Locate the cell with the specified text and output its (x, y) center coordinate. 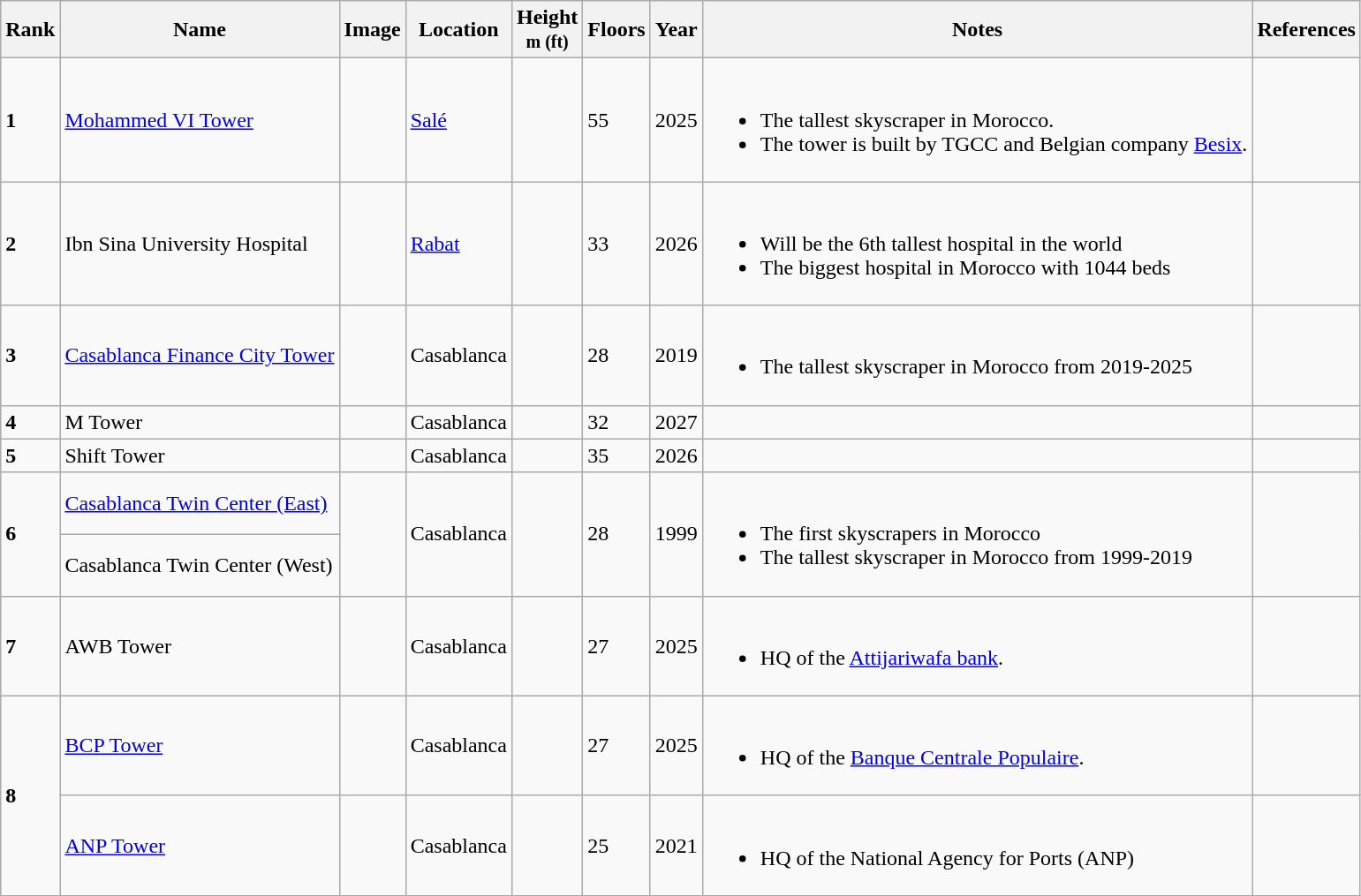
Location (458, 30)
Mohammed VI Tower (200, 120)
The first skyscrapers in MoroccoThe tallest skyscraper in Morocco from 1999-2019 (977, 534)
The tallest skyscraper in Morocco from 2019-2025 (977, 355)
33 (616, 244)
32 (616, 422)
HQ of the Banque Centrale Populaire. (977, 745)
AWB Tower (200, 646)
4 (30, 422)
2027 (677, 422)
Casablanca Finance City Tower (200, 355)
Casablanca Twin Center (West) (200, 565)
55 (616, 120)
8 (30, 795)
1999 (677, 534)
Rabat (458, 244)
Heightm (ft) (547, 30)
Notes (977, 30)
Will be the 6th tallest hospital in the worldThe biggest hospital in Morocco with 1044 beds (977, 244)
HQ of the National Agency for Ports (ANP) (977, 846)
3 (30, 355)
Salé (458, 120)
2019 (677, 355)
The tallest skyscraper in Morocco.The tower is built by TGCC and Belgian company Besix. (977, 120)
6 (30, 534)
Name (200, 30)
1 (30, 120)
Image (373, 30)
Casablanca Twin Center (East) (200, 503)
2021 (677, 846)
35 (616, 456)
7 (30, 646)
Ibn Sina University Hospital (200, 244)
25 (616, 846)
Rank (30, 30)
Shift Tower (200, 456)
HQ of the Attijariwafa bank. (977, 646)
Year (677, 30)
M Tower (200, 422)
2 (30, 244)
References (1307, 30)
BCP Tower (200, 745)
ANP Tower (200, 846)
5 (30, 456)
Floors (616, 30)
